Extract the (x, y) coordinate from the center of the cell holding the provided text.  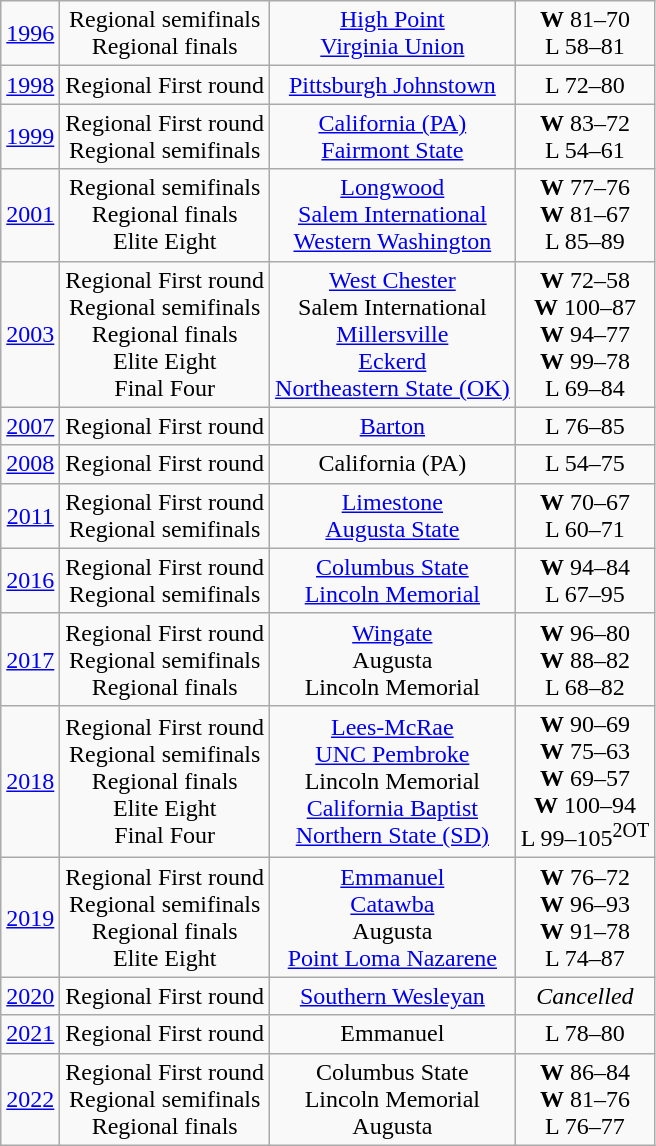
2008 (30, 464)
Southern Wesleyan (393, 996)
W 94–84L 67–95 (585, 580)
2001 (30, 215)
EmmanuelCatawbaAugustaPoint Loma Nazarene (393, 918)
W 72–58W 100–87W 94–77W 99–78L 69–84 (585, 334)
High PointVirginia Union (393, 34)
W 86–84W 81–76L 76–77 (585, 1099)
Barton (393, 426)
LimestoneAugusta State (393, 516)
Lees-McRaeUNC PembrokeLincoln MemorialCalifornia BaptistNorthern State (SD) (393, 782)
Columbus StateLincoln Memorial (393, 580)
1999 (30, 136)
Cancelled (585, 996)
2020 (30, 996)
Regional semifinalsRegional finalsElite Eight (165, 215)
California (PA) (393, 464)
2019 (30, 918)
LongwoodSalem InternationalWestern Washington (393, 215)
2017 (30, 659)
L 78–80 (585, 1034)
W 96–80W 88–82L 68–82 (585, 659)
West ChesterSalem InternationalMillersvilleEckerdNortheastern State (OK) (393, 334)
2022 (30, 1099)
1998 (30, 85)
L 76–85 (585, 426)
L 72–80 (585, 85)
2007 (30, 426)
W 77–76W 81–67L 85–89 (585, 215)
California (PA)Fairmont State (393, 136)
2016 (30, 580)
Regional First roundRegional semifinalsRegional finalsElite Eight (165, 918)
Regional semifinalsRegional finals (165, 34)
2018 (30, 782)
W 76–72W 96–93W 91–78L 74–87 (585, 918)
Emmanuel (393, 1034)
W 90–69W 75–63W 69–57W 100–94L 99–1052OT (585, 782)
W 70–67L 60–71 (585, 516)
1996 (30, 34)
Columbus StateLincoln MemorialAugusta (393, 1099)
2003 (30, 334)
2011 (30, 516)
WingateAugustaLincoln Memorial (393, 659)
W 83–72L 54–61 (585, 136)
L 54–75 (585, 464)
2021 (30, 1034)
W 81–70L 58–81 (585, 34)
Pittsburgh Johnstown (393, 85)
